Provide the [X, Y] coordinate of the cell's center where the given text is located.  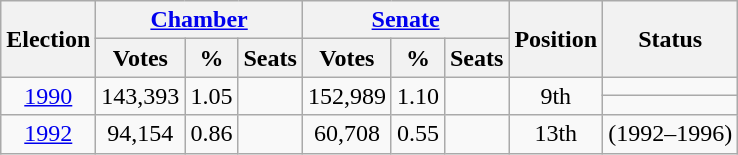
Senate [406, 20]
Chamber [200, 20]
(1992–1996) [670, 134]
143,393 [140, 96]
Status [670, 39]
1990 [48, 96]
Election [48, 39]
1992 [48, 134]
94,154 [140, 134]
1.10 [418, 96]
60,708 [346, 134]
152,989 [346, 96]
0.86 [212, 134]
Position [556, 39]
1.05 [212, 96]
13th [556, 134]
0.55 [418, 134]
9th [556, 96]
